From the cell containing the given text, extract its center point as [x, y] coordinate. 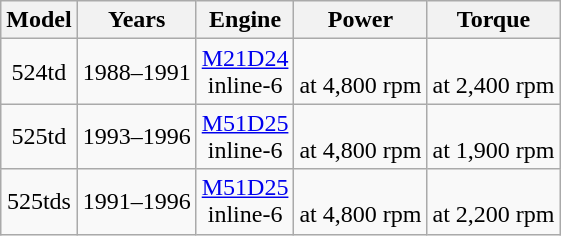
M21D24 inline-6 [245, 72]
Torque [494, 20]
Model [39, 20]
524td [39, 72]
at 1,900 rpm [494, 136]
1993–1996 [136, 136]
1988–1991 [136, 72]
at 2,200 rpm [494, 202]
Engine [245, 20]
1991–1996 [136, 202]
525td [39, 136]
525tds [39, 202]
Years [136, 20]
Power [360, 20]
at 2,400 rpm [494, 72]
